For the text-containing cell, return its midpoint in [X, Y] coordinate format. 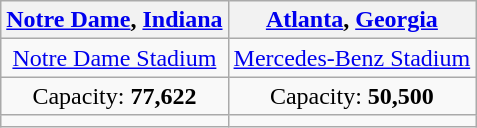
Notre Dame Stadium [114, 58]
Capacity: 50,500 [352, 96]
Capacity: 77,622 [114, 96]
Atlanta, Georgia [352, 20]
Mercedes-Benz Stadium [352, 58]
Notre Dame, Indiana [114, 20]
